Search for the cell housing the specified text and yield its (x, y) center coordinate. 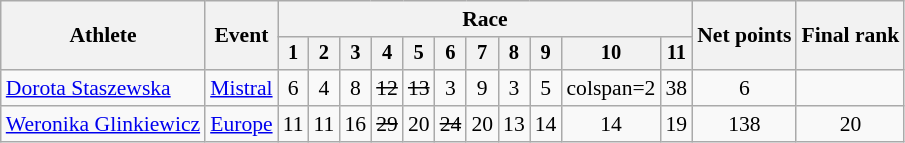
138 (744, 124)
1 (294, 54)
2 (324, 54)
10 (610, 54)
24 (451, 124)
Dorota Staszewska (103, 88)
Athlete (103, 36)
12 (387, 88)
Weronika Glinkiewicz (103, 124)
Event (241, 36)
19 (676, 124)
Europe (241, 124)
16 (355, 124)
colspan=2 (610, 88)
Final rank (850, 36)
Race (486, 19)
7 (482, 54)
38 (676, 88)
29 (387, 124)
Mistral (241, 88)
Net points (744, 36)
